Provide the [X, Y] coordinate of the cell's center where the given text is located.  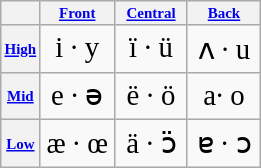
ʌ · u [224, 48]
a· o [224, 96]
ɐ · ɔ [224, 144]
ë · ö [150, 96]
æ · œ [78, 144]
ä · ɔ̈ [150, 144]
Mid [20, 96]
Central [150, 13]
High [20, 48]
e · ə [78, 96]
i · y [78, 48]
Low [20, 144]
Back [224, 13]
ï · ü [150, 48]
Front [78, 13]
